Determine the [X, Y] coordinate at the center of the cell enclosing the given text.  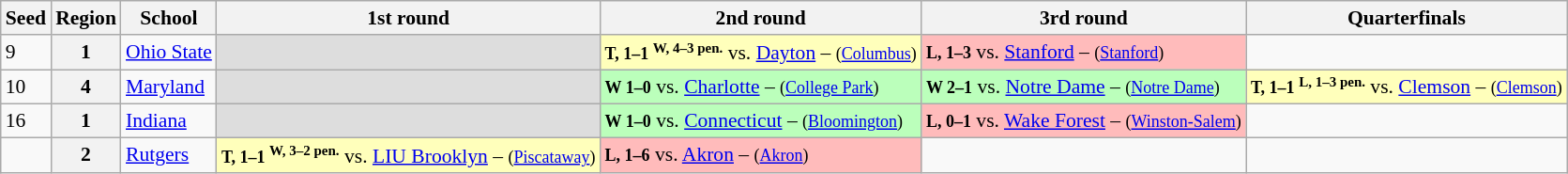
School [169, 18]
Rutgers [169, 156]
W 1–0 vs. Connecticut – (Bloomington) [761, 121]
W 2–1 vs. Notre Dame – (Notre Dame) [1084, 87]
2nd round [761, 18]
T, 1–1 L, 1–3 pen. vs. Clemson – (Clemson) [1407, 87]
4 [86, 87]
Region [86, 18]
L, 1–3 vs. Stanford – (Stanford) [1084, 53]
Quarterfinals [1407, 18]
16 [26, 121]
1st round [409, 18]
L, 0–1 vs. Wake Forest – (Winston-Salem) [1084, 121]
3rd round [1084, 18]
W 1–0 vs. Charlotte – (College Park) [761, 87]
L, 1–6 vs. Akron – (Akron) [761, 156]
Seed [26, 18]
Indiana [169, 121]
Ohio State [169, 53]
2 [86, 156]
9 [26, 53]
Maryland [169, 87]
T, 1–1 W, 4–3 pen. vs. Dayton – (Columbus) [761, 53]
T, 1–1 W, 3–2 pen. vs. LIU Brooklyn – (Piscataway) [409, 156]
10 [26, 87]
